Determine the (x, y) coordinate at the center of the cell enclosing the given text.  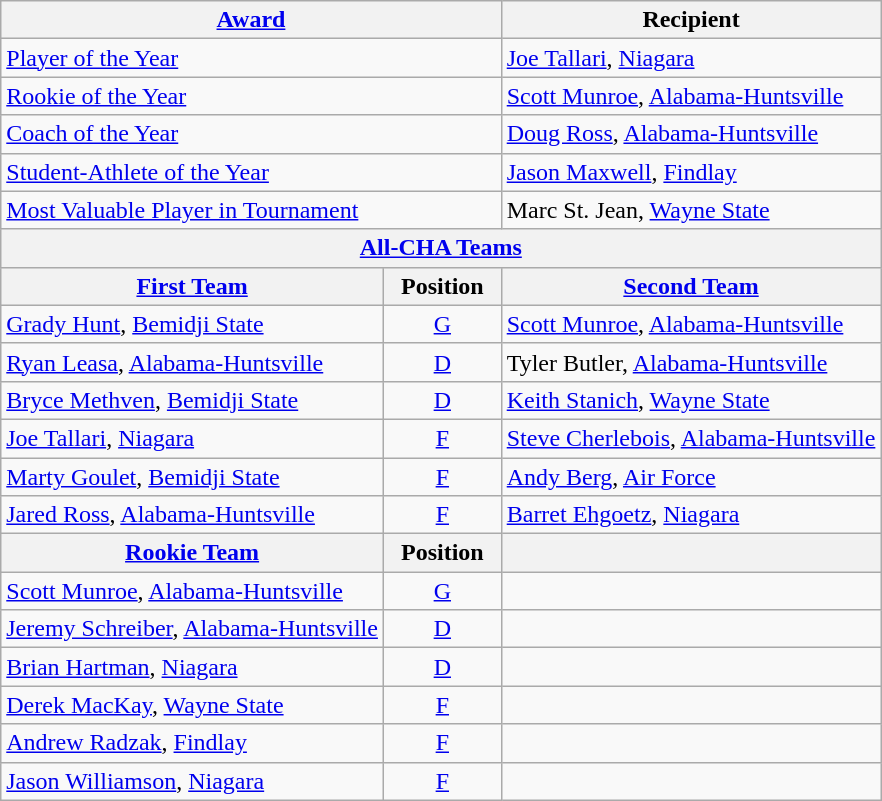
Second Team (691, 286)
Coach of the Year (251, 134)
Andrew Radzak, Findlay (192, 743)
Steve Cherlebois, Alabama-Huntsville (691, 438)
Marty Goulet, Bemidji State (192, 477)
Most Valuable Player in Tournament (251, 210)
Jason Williamson, Niagara (192, 781)
Barret Ehgoetz, Niagara (691, 515)
Rookie of the Year (251, 96)
Award (251, 20)
Keith Stanich, Wayne State (691, 400)
Recipient (691, 20)
Ryan Leasa, Alabama-Huntsville (192, 362)
Tyler Butler, Alabama-Huntsville (691, 362)
Player of the Year (251, 58)
Bryce Methven, Bemidji State (192, 400)
Andy Berg, Air Force (691, 477)
Brian Hartman, Niagara (192, 667)
Jason Maxwell, Findlay (691, 172)
First Team (192, 286)
Marc St. Jean, Wayne State (691, 210)
Derek MacKay, Wayne State (192, 705)
Doug Ross, Alabama-Huntsville (691, 134)
Jeremy Schreiber, Alabama-Huntsville (192, 629)
Grady Hunt, Bemidji State (192, 324)
Rookie Team (192, 553)
All-CHA Teams (441, 248)
Jared Ross, Alabama-Huntsville (192, 515)
Student-Athlete of the Year (251, 172)
